Search for the cell housing the specified text and yield its (x, y) center coordinate. 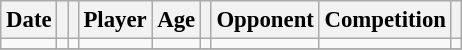
Age (176, 20)
Competition (385, 20)
Player (115, 20)
Date (29, 20)
Opponent (265, 20)
